For the text-containing cell, return its midpoint in [X, Y] coordinate format. 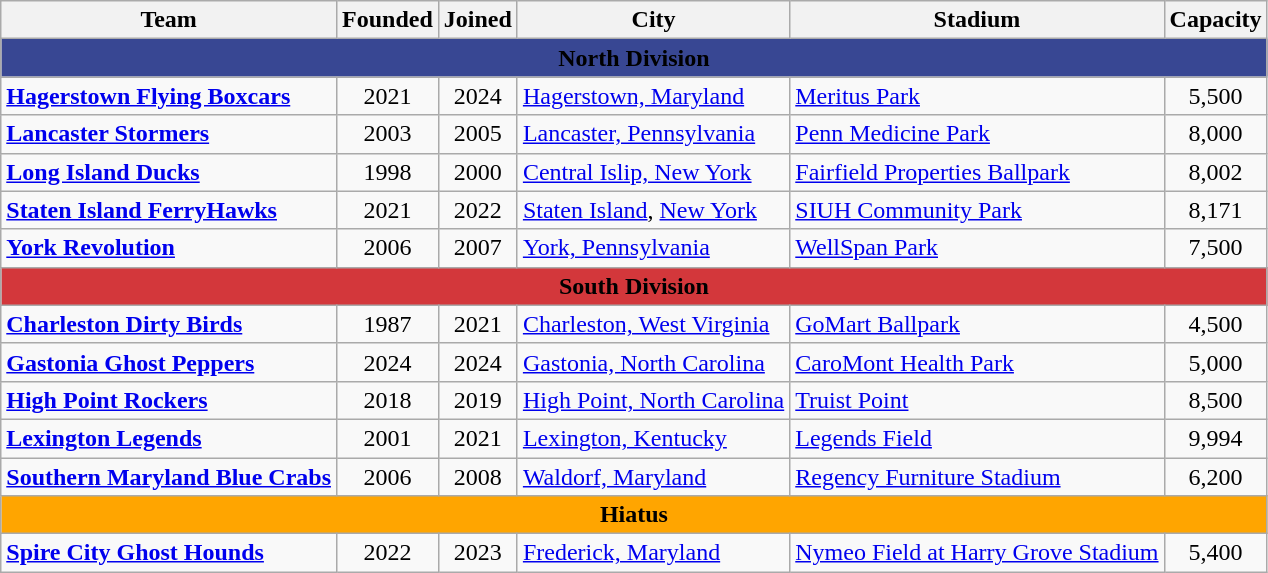
9,994 [1216, 438]
York, Pennsylvania [653, 248]
York Revolution [169, 248]
2003 [388, 134]
1998 [388, 172]
Waldorf, Maryland [653, 477]
South Division [634, 286]
4,500 [1216, 324]
Joined [478, 20]
5,000 [1216, 362]
1987 [388, 324]
Lancaster Stormers [169, 134]
Stadium [977, 20]
Spire City Ghost Hounds [169, 553]
Lancaster, Pennsylvania [653, 134]
Staten Island FerryHawks [169, 210]
5,500 [1216, 96]
Gastonia, North Carolina [653, 362]
2000 [478, 172]
2008 [478, 477]
GoMart Ballpark [977, 324]
Founded [388, 20]
Capacity [1216, 20]
CaroMont Health Park [977, 362]
2019 [478, 400]
High Point Rockers [169, 400]
2005 [478, 134]
Regency Furniture Stadium [977, 477]
Hagerstown Flying Boxcars [169, 96]
Fairfield Properties Ballpark [977, 172]
6,200 [1216, 477]
Truist Point [977, 400]
Long Island Ducks [169, 172]
8,171 [1216, 210]
Gastonia Ghost Peppers [169, 362]
High Point, North Carolina [653, 400]
Nymeo Field at Harry Grove Stadium [977, 553]
8,500 [1216, 400]
Charleston Dirty Birds [169, 324]
Team [169, 20]
Legends Field [977, 438]
5,400 [1216, 553]
SIUH Community Park [977, 210]
7,500 [1216, 248]
Hiatus [634, 515]
Lexington, Kentucky [653, 438]
City [653, 20]
8,002 [1216, 172]
2001 [388, 438]
Lexington Legends [169, 438]
Southern Maryland Blue Crabs [169, 477]
Staten Island, New York [653, 210]
Central Islip, New York [653, 172]
North Division [634, 58]
Charleston, West Virginia [653, 324]
2018 [388, 400]
Penn Medicine Park [977, 134]
2023 [478, 553]
Frederick, Maryland [653, 553]
Hagerstown, Maryland [653, 96]
Meritus Park [977, 96]
8,000 [1216, 134]
WellSpan Park [977, 248]
2007 [478, 248]
